Extract the (X, Y) coordinate from the center of the cell holding the provided text.  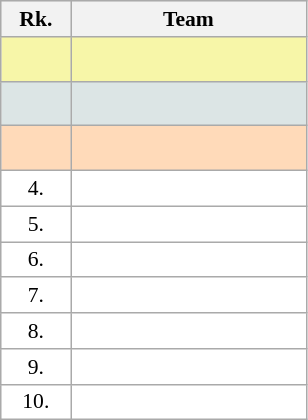
Rk. (36, 19)
9. (36, 367)
8. (36, 331)
6. (36, 260)
Team (188, 19)
10. (36, 402)
7. (36, 296)
4. (36, 189)
5. (36, 224)
